Scan for the cell matching the given text and deliver its [X, Y] coordinate at center. 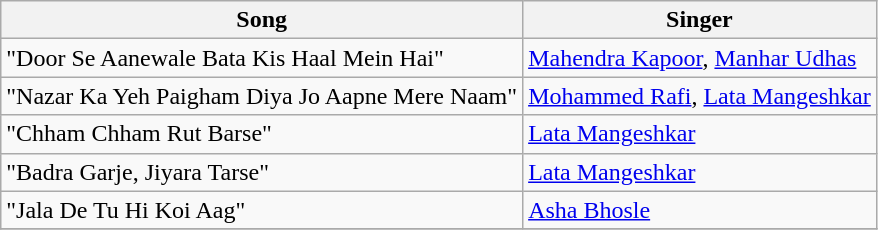
"Chham Chham Rut Barse" [262, 134]
"Nazar Ka Yeh Paigham Diya Jo Aapne Mere Naam" [262, 96]
"Door Se Aanewale Bata Kis Haal Mein Hai" [262, 58]
Song [262, 20]
Asha Bhosle [700, 210]
"Jala De Tu Hi Koi Aag" [262, 210]
"Badra Garje, Jiyara Tarse" [262, 172]
Mohammed Rafi, Lata Mangeshkar [700, 96]
Singer [700, 20]
Mahendra Kapoor, Manhar Udhas [700, 58]
